Scan for the cell matching the given text and deliver its [X, Y] coordinate at center. 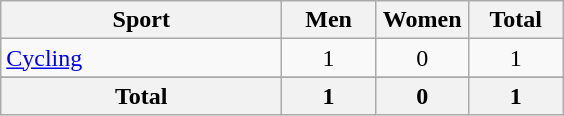
Cycling [142, 58]
Sport [142, 20]
Women [422, 20]
Men [329, 20]
